Output the [x, y] coordinate of the center of the cell containing the given text.  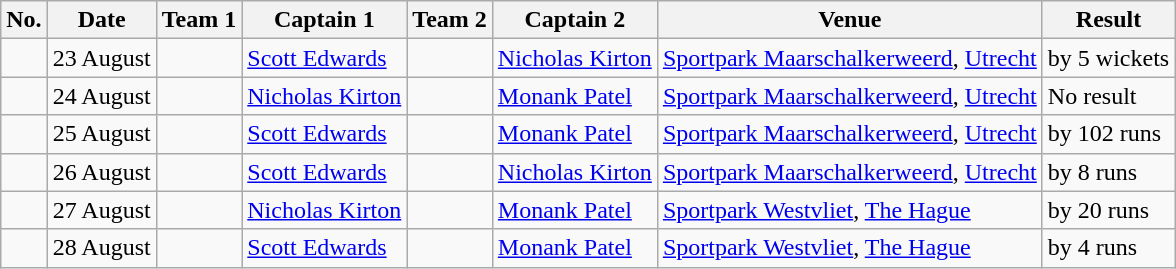
27 August [102, 210]
Captain 2 [574, 20]
24 August [102, 96]
25 August [102, 134]
23 August [102, 58]
Date [102, 20]
by 20 runs [1108, 210]
by 5 wickets [1108, 58]
Venue [850, 20]
by 8 runs [1108, 172]
26 August [102, 172]
Team 2 [450, 20]
No. [24, 20]
Result [1108, 20]
Captain 1 [324, 20]
by 102 runs [1108, 134]
28 August [102, 248]
by 4 runs [1108, 248]
No result [1108, 96]
Team 1 [199, 20]
